Return the [X, Y] coordinate for the center point of the cell that contains the specified text.  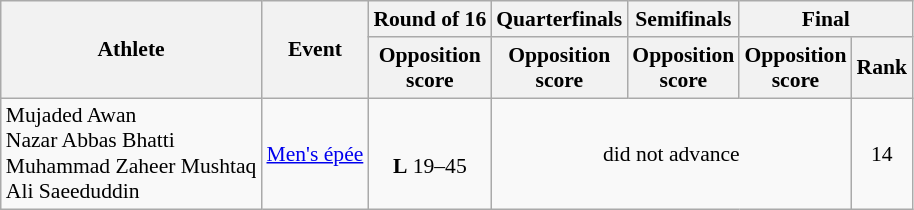
Mujaded AwanNazar Abbas BhattiMuhammad Zaheer MushtaqAli Saeeduddin [132, 154]
Event [314, 50]
Round of 16 [430, 19]
Semifinals [683, 19]
Men's épée [314, 154]
14 [882, 154]
L 19–45 [430, 154]
did not advance [671, 154]
Athlete [132, 50]
Rank [882, 68]
Quarterfinals [559, 19]
Final [826, 19]
